Provide the [x, y] coordinate of the cell's center where the given text is located.  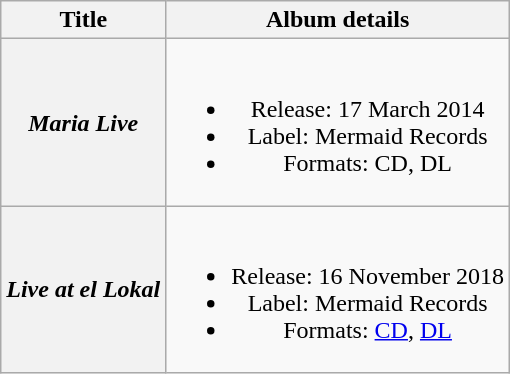
Maria Live [84, 122]
Live at el Lokal [84, 290]
Release: 16 November 2018Label: Mermaid RecordsFormats: CD, DL [338, 290]
Album details [338, 20]
Release: 17 March 2014Label: Mermaid RecordsFormats: CD, DL [338, 122]
Title [84, 20]
